Pinpoint the cell where the given text exists, returning its [X, Y] midpoint coordinate. 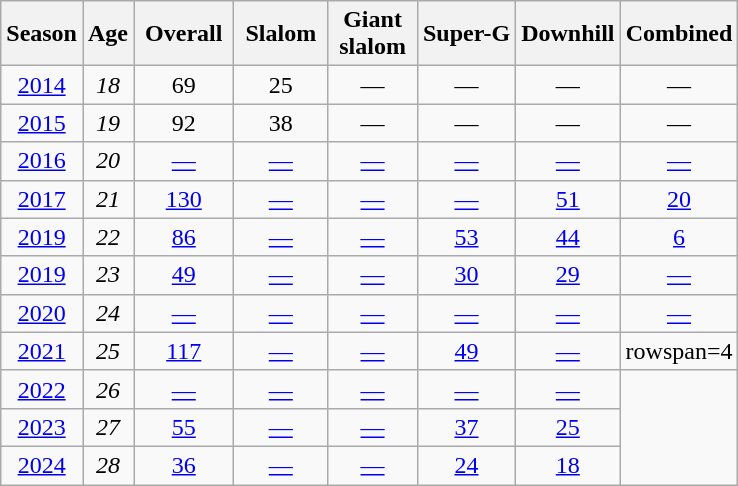
2022 [42, 389]
92 [184, 123]
2021 [42, 351]
29 [568, 275]
26 [108, 389]
130 [184, 199]
44 [568, 237]
2024 [42, 465]
2017 [42, 199]
2015 [42, 123]
2016 [42, 161]
Season [42, 34]
2020 [42, 313]
36 [184, 465]
55 [184, 427]
Super-G [466, 34]
69 [184, 85]
51 [568, 199]
2023 [42, 427]
Downhill [568, 34]
Age [108, 34]
Slalom [281, 34]
22 [108, 237]
38 [281, 123]
21 [108, 199]
6 [679, 237]
53 [466, 237]
Combined [679, 34]
117 [184, 351]
19 [108, 123]
Giant slalom [373, 34]
28 [108, 465]
2014 [42, 85]
86 [184, 237]
Overall [184, 34]
rowspan=4 [679, 351]
30 [466, 275]
37 [466, 427]
27 [108, 427]
23 [108, 275]
